Capture the cell that displays the provided text and extract its [X, Y] central coordinate. 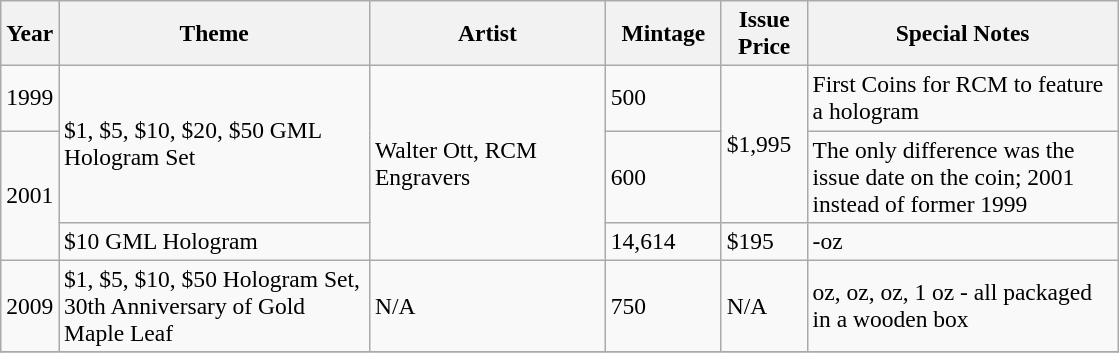
1999 [30, 98]
2009 [30, 306]
750 [663, 306]
Mintage [663, 32]
Issue Price [764, 32]
oz, oz, oz, 1 oz - all packaged in a wooden box [962, 306]
600 [663, 176]
$1, $5, $10, $50 Hologram Set, 30th Anniversary of Gold Maple Leaf [214, 306]
Theme [214, 32]
First Coins for RCM to feature a hologram [962, 98]
$1, $5, $10, $20, $50 GML Hologram Set [214, 144]
$10 GML Hologram [214, 241]
Artist [488, 32]
$1,995 [764, 144]
Walter Ott, RCM Engravers [488, 162]
14,614 [663, 241]
-oz [962, 241]
The only difference was the issue date on the coin; 2001 instead of former 1999 [962, 176]
Special Notes [962, 32]
$195 [764, 241]
500 [663, 98]
Year [30, 32]
2001 [30, 195]
